Extract the [x, y] coordinate from the center of the cell holding the provided text.  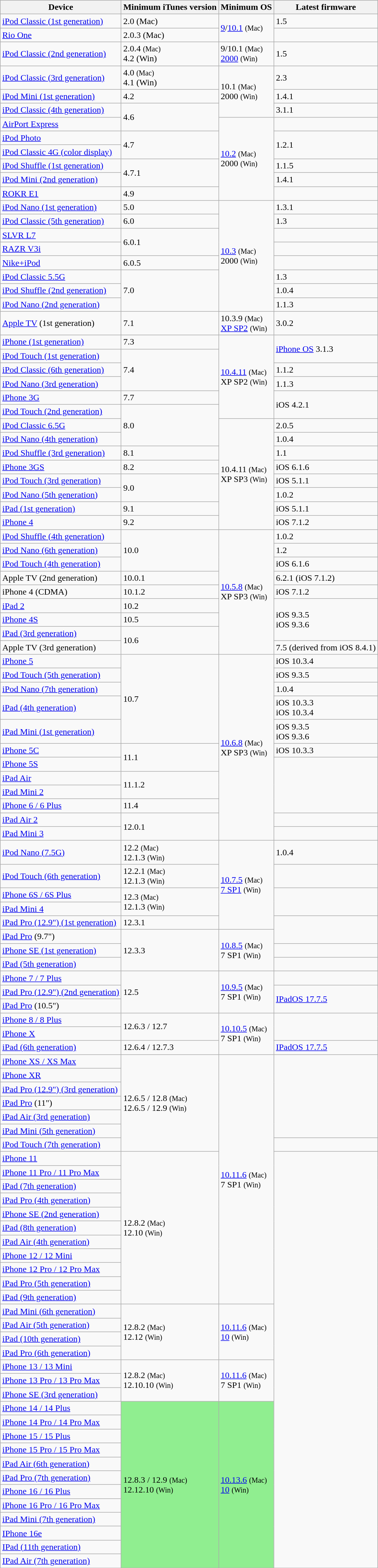
iPhone 4 (CDMA) [61, 592]
iPod Shuffle (4th generation) [61, 536]
iPhone SE (3rd generation) [61, 1394]
7.3 [170, 342]
Apple TV (1st generation) [61, 323]
7.1 [170, 323]
iPhone 6 / 6 Plus [61, 806]
6.0.1 [170, 242]
iPad Pro (7th generation) [61, 1478]
iPad Air (6th generation) [61, 1464]
iPad Mini 4 [61, 909]
2.0 (Mac) [170, 21]
SLVR L7 [61, 235]
iPad Mini (5th generation) [61, 1131]
Latest firmware [326, 7]
1.2 [326, 550]
iPad Pro (10.5") [61, 1006]
12.6.5 / 12.8 (Mac)12.6.5 / 12.9 (Win) [170, 1103]
9/10.1 (Mac)2000 (Win) [246, 54]
iPod Classic 6.5G [61, 425]
Apple TV (2nd generation) [61, 578]
iPhone 13 / 13 Mini [61, 1367]
iPhone 7 / 7 Plus [61, 978]
12.2.1 (Mac)12.1.3 (Win) [170, 876]
iPad (6th generation) [61, 1047]
iPad (10th generation) [61, 1339]
8.2 [170, 467]
12.3.3 [170, 950]
iPad Mini (1st generation) [61, 731]
4.6 [170, 117]
1.1 [326, 453]
iPod Classic (5th generation) [61, 221]
2.0.4 (Mac)4.2 (Win) [170, 54]
8.0 [170, 425]
iPod Nano (2nd generation) [61, 304]
iPhone 5S [61, 764]
9/10.1 (Mac) [246, 28]
iPhone 16 Pro / 16 Pro Max [61, 1505]
2.0.5 [326, 425]
9.2 [170, 522]
2.0.3 (Mac) [170, 35]
iPad (8th generation) [61, 1228]
10.1 (Mac)2000 (Win) [246, 91]
5.0 [170, 207]
iPod Classic (3rd generation) [61, 77]
iPad (3rd generation) [61, 633]
Minimum OS [246, 7]
iPhone 15 / 15 Plus [61, 1436]
10.13.6 (Mac)10 (Win) [246, 1485]
iPad Pro (12.9") (2nd generation) [61, 992]
iPod Classic (2nd generation) [61, 54]
iPod Photo [61, 138]
iPhone 5 [61, 661]
iPhone 4S [61, 619]
iPhone 15 Pro / 15 Pro Max [61, 1450]
9.1 [170, 509]
11.1 [170, 757]
iPad Pro (12.9") (1st generation) [61, 923]
7.5 (derived from iOS 8.4.1) [326, 647]
iPod Shuffle (2nd generation) [61, 291]
iPod Nano (7.5G) [61, 852]
iPhone 8 / 8 Plus [61, 1020]
10.10.5 (Mac)7 SP1 (Win) [246, 1034]
iPad Air 2 [61, 820]
iPad Mini 2 [61, 792]
iPad Air (5th generation) [61, 1325]
6.0.5 [170, 263]
iPad Pro (11") [61, 1103]
10.8.5 (Mac)7 SP1 (Win) [246, 950]
iPhone XS / XS Max [61, 1061]
iPod Touch (6th generation) [61, 876]
iPod Shuffle (3rd generation) [61, 453]
iPod Classic 5.5G [61, 277]
iPod Mini (1st generation) [61, 96]
iPod Classic (1st generation) [61, 21]
4.2 [170, 96]
iPod Nano (6th generation) [61, 550]
10.9.5 (Mac)7 SP1 (Win) [246, 992]
iPhone SE (2nd generation) [61, 1214]
12.0.1 [170, 826]
2.3 [326, 77]
8.1 [170, 453]
iPod Touch (1st generation) [61, 356]
12.6.3 / 12.7 [170, 1027]
iPod Touch (3rd generation) [61, 481]
IPad (11th generation) [61, 1547]
iPad Air (3rd generation) [61, 1117]
iPod Classic (4th generation) [61, 110]
12.3.1 [170, 923]
7.7 [170, 397]
10.7.5 (Mac)7 SP1 (Win) [246, 885]
iPad (1st generation) [61, 509]
1.2.1 [326, 145]
iPad (7th generation) [61, 1186]
iPod Nano (3rd generation) [61, 384]
1.3.1 [326, 207]
iPod Classic (6th generation) [61, 370]
iPod Mini (2nd generation) [61, 179]
iPad 2 [61, 606]
10.3.9 (Mac)XP SP2 (Win) [246, 323]
iPad Pro (12.9") (3rd generation) [61, 1089]
iPad Pro (6th generation) [61, 1353]
11.1.2 [170, 785]
iPod Touch (5th generation) [61, 675]
3.0.2 [326, 323]
iPhone 3GS [61, 467]
iPhone 14 Pro / 14 Pro Max [61, 1422]
AirPort Express [61, 124]
10.4.11 (Mac)XP SP2 (Win) [246, 377]
iPod Shuffle (1st generation) [61, 166]
iPhone 16 / 16 Plus [61, 1491]
10.0.1 [170, 578]
iOS 10.3.4 [326, 661]
Minimum iTunes version [170, 7]
12.8.2 (Mac)12.10.10 (Win) [170, 1381]
10.11.6 (Mac) 10 (Win) [246, 1332]
1.1.5 [326, 166]
iPad Air (4th generation) [61, 1242]
iOS 9.3.5 [326, 675]
9.0 [170, 488]
iPod Nano (5th generation) [61, 495]
Nike+iPod [61, 263]
iPhone 3G [61, 397]
4.7 [170, 145]
Rio One [61, 35]
iPhone XR [61, 1075]
iPhone 4 [61, 522]
iPad (5th generation) [61, 964]
iPhone 11 Pro / 11 Pro Max [61, 1172]
iPad Mini 3 [61, 833]
6.0 [170, 221]
iPad Pro (9.7") [61, 937]
4.0 (Mac)4.1 (Win) [170, 77]
IPad Air (7th generation) [61, 1561]
iPod Touch (7th generation) [61, 1145]
iPod Touch (4th generation) [61, 564]
RAZR V3i [61, 249]
ROKR E1 [61, 194]
iPad Pro (4th generation) [61, 1200]
iPhone SE (1st generation) [61, 950]
10.4.11 (Mac)XP SP3 (Win) [246, 474]
iPhone 6S / 6S Plus [61, 895]
12.8.2 (Mac)12.12 (Win) [170, 1332]
10.5.8 (Mac)XP SP3 (Win) [246, 592]
iPad Mini (7th generation) [61, 1519]
4.7.1 [170, 172]
iPhone X [61, 1034]
iPhone 11 [61, 1159]
iPod Touch (2nd generation) [61, 411]
10.6.8 (Mac)XP SP3 (Win) [246, 747]
iPad Mini (6th generation) [61, 1311]
iOS 10.3.3 iOS 10.3.4 [326, 708]
IPhone 16e [61, 1533]
11.4 [170, 806]
6.2.1 (iOS 7.1.2) [326, 578]
iPad Air [61, 778]
10.1.2 [170, 592]
7.4 [170, 370]
iPhone 13 Pro / 13 Pro Max [61, 1381]
iPhone OS 3.1.3 [326, 349]
iPod Classic 4G (color display) [61, 152]
iPhone 12 Pro / 12 Pro Max [61, 1269]
10.7 [170, 699]
4.9 [170, 194]
10.2 (Mac)2000 (Win) [246, 159]
iOS 4.2.1 [326, 404]
7.0 [170, 291]
iPod Nano (7th generation) [61, 689]
iPod Nano (4th generation) [61, 439]
10.3 (Mac)2000 (Win) [246, 256]
10.2 [170, 606]
iPod Nano (1st generation) [61, 207]
12.8.2 (Mac)12.10 (Win) [170, 1228]
iPhone 14 / 14 Plus [61, 1408]
12.5 [170, 992]
iOS 10.3.3 [326, 750]
12.8.3 / 12.9 (Mac) 12.12.10 (Win) [170, 1485]
1.1.2 [326, 370]
Device [61, 7]
iPhone 12 / 12 Mini [61, 1256]
10.5 [170, 619]
3.1.1 [326, 110]
10.6 [170, 640]
10.0 [170, 550]
12.6.4 / 12.7.3 [170, 1047]
iPad (9th generation) [61, 1297]
12.2 (Mac)12.1.3 (Win) [170, 852]
iPad Pro (5th generation) [61, 1283]
iPhone (1st generation) [61, 342]
iPad (4th generation) [61, 708]
iPhone 5C [61, 750]
12.3 (Mac)12.1.3 (Win) [170, 902]
Apple TV (3rd generation) [61, 647]
